Identify which cell holds the provided text, then report its (x, y) central coordinate. 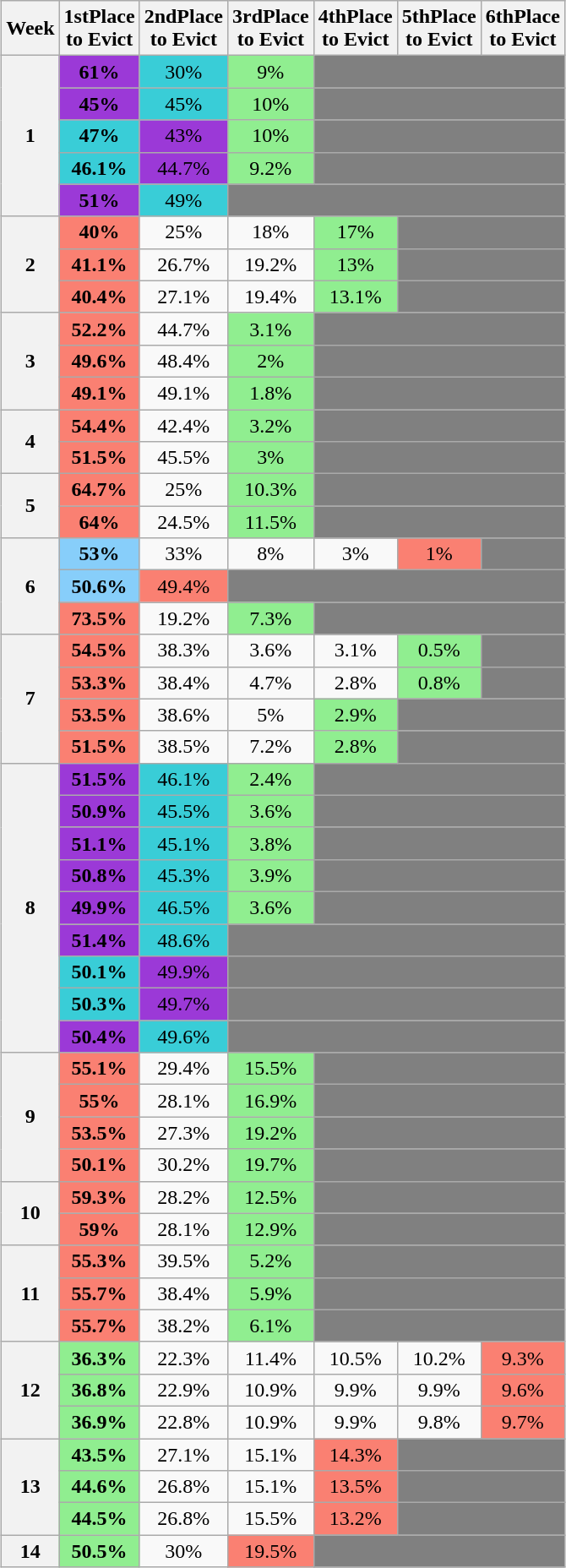
50.4% (100, 1037)
49.4% (183, 586)
Week (30, 29)
64.7% (100, 490)
3 (30, 361)
50.9% (100, 811)
40% (100, 232)
43.5% (100, 1454)
22.3% (183, 1358)
30.2% (183, 1165)
54.4% (100, 425)
1% (439, 554)
51.1% (100, 843)
3.9% (270, 875)
40.4% (100, 297)
38.6% (183, 715)
8 (30, 907)
29.4% (183, 1069)
9.2% (270, 168)
44.5% (100, 1519)
51% (100, 200)
36.8% (100, 1390)
50.8% (100, 875)
0.8% (439, 683)
54.5% (100, 651)
4thPlaceto Evict (355, 29)
41.1% (100, 264)
38.5% (183, 747)
12.5% (270, 1197)
3.2% (270, 425)
61% (100, 72)
50.6% (100, 586)
53% (100, 554)
55% (100, 1101)
55.1% (100, 1069)
1 (30, 136)
5 (30, 506)
1stPlaceto Evict (100, 29)
9.6% (522, 1390)
49% (183, 200)
38.3% (183, 651)
14 (30, 1551)
13.2% (355, 1519)
9 (30, 1117)
48.6% (183, 940)
49.7% (183, 1004)
16.9% (270, 1101)
50.5% (100, 1551)
2ndPlaceto Evict (183, 29)
11.5% (270, 522)
36.3% (100, 1358)
9% (270, 72)
9.8% (439, 1422)
2.9% (355, 715)
1.8% (270, 393)
9.7% (522, 1422)
50.3% (100, 1004)
46.5% (183, 907)
73.5% (100, 618)
22.8% (183, 1422)
27.3% (183, 1133)
5.2% (270, 1261)
2.4% (270, 779)
45.1% (183, 843)
26.7% (183, 264)
13.1% (355, 297)
10.2% (439, 1358)
13.5% (355, 1487)
13 (30, 1486)
5% (270, 715)
51.4% (100, 940)
11.4% (270, 1358)
2 (30, 264)
33% (183, 554)
10.3% (270, 490)
39.5% (183, 1261)
10.5% (355, 1358)
28.2% (183, 1197)
5.9% (270, 1293)
5thPlaceto Evict (439, 29)
4 (30, 441)
12.9% (270, 1229)
22.9% (183, 1390)
7 (30, 699)
12 (30, 1390)
59% (100, 1229)
4.7% (270, 683)
6 (30, 586)
38.2% (183, 1326)
55.3% (100, 1261)
6.1% (270, 1326)
45.3% (183, 875)
36.9% (100, 1422)
24.5% (183, 522)
19.5% (270, 1551)
3rdPlaceto Evict (270, 29)
52.2% (100, 329)
9.3% (522, 1358)
7.3% (270, 618)
2% (270, 361)
17% (355, 232)
53.3% (100, 683)
18% (270, 232)
64% (100, 522)
8% (270, 554)
59.3% (100, 1197)
11 (30, 1293)
13% (355, 264)
44.6% (100, 1487)
0.5% (439, 651)
14.3% (355, 1454)
19.4% (270, 297)
48.4% (183, 361)
6thPlaceto Evict (522, 29)
10 (30, 1213)
47% (100, 136)
42.4% (183, 425)
19.7% (270, 1165)
7.2% (270, 747)
43% (183, 136)
3.8% (270, 843)
